From the cell containing the given text, extract its center point as [X, Y] coordinate. 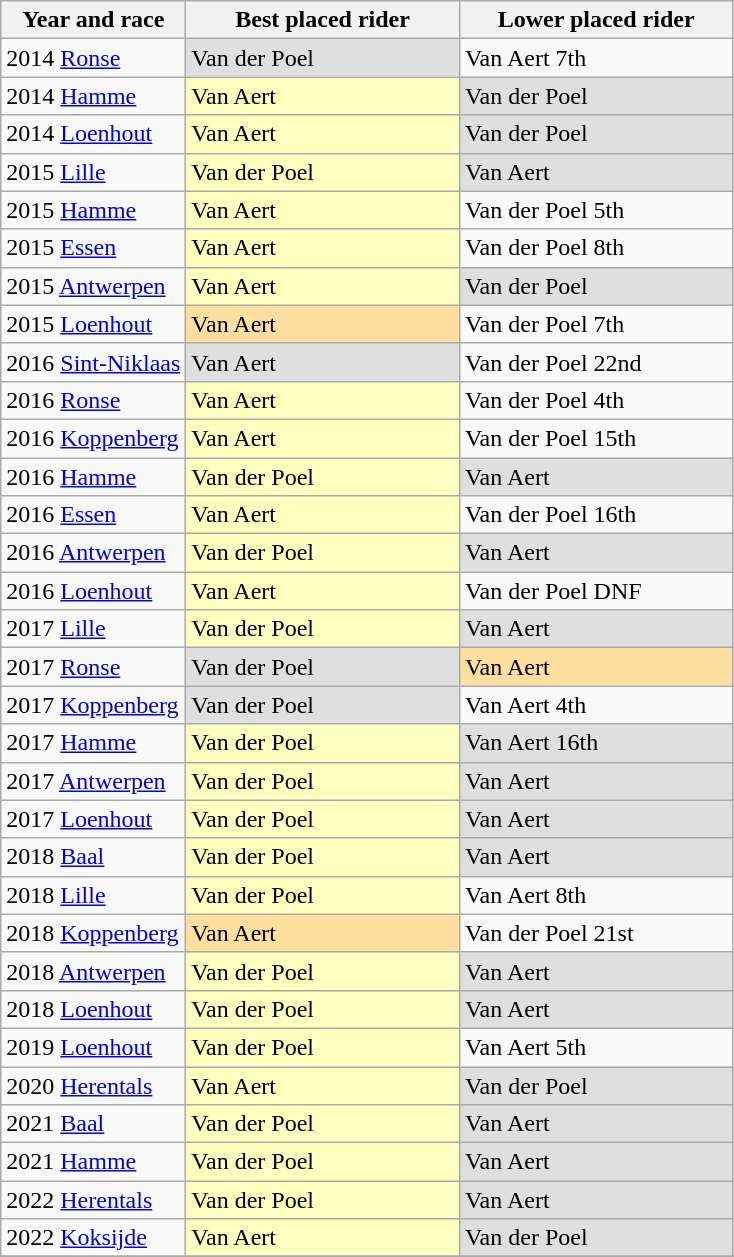
2022 Herentals [94, 1200]
2017 Ronse [94, 667]
2014 Hamme [94, 96]
2017 Lille [94, 629]
2022 Koksijde [94, 1238]
2016 Essen [94, 515]
2018 Koppenberg [94, 933]
Van der Poel DNF [596, 591]
Year and race [94, 20]
2019 Loenhout [94, 1047]
2015 Antwerpen [94, 286]
2021 Baal [94, 1124]
2016 Antwerpen [94, 553]
2018 Loenhout [94, 1009]
Van der Poel 16th [596, 515]
Van der Poel 4th [596, 400]
2015 Loenhout [94, 324]
Van der Poel 5th [596, 210]
2016 Koppenberg [94, 438]
Van der Poel 21st [596, 933]
2014 Loenhout [94, 134]
Van der Poel 8th [596, 248]
2021 Hamme [94, 1162]
Best placed rider [323, 20]
2020 Herentals [94, 1085]
2016 Hamme [94, 477]
2017 Loenhout [94, 819]
2017 Hamme [94, 743]
2018 Lille [94, 895]
2015 Hamme [94, 210]
2016 Ronse [94, 400]
2016 Sint-Niklaas [94, 362]
Van Aert 4th [596, 705]
2015 Essen [94, 248]
2018 Antwerpen [94, 971]
Lower placed rider [596, 20]
Van der Poel 7th [596, 324]
Van der Poel 15th [596, 438]
2017 Antwerpen [94, 781]
Van Aert 5th [596, 1047]
2014 Ronse [94, 58]
2015 Lille [94, 172]
2018 Baal [94, 857]
2017 Koppenberg [94, 705]
Van Aert 8th [596, 895]
Van Aert 16th [596, 743]
Van der Poel 22nd [596, 362]
Van Aert 7th [596, 58]
2016 Loenhout [94, 591]
